From the cell containing the given text, extract its center point as [x, y] coordinate. 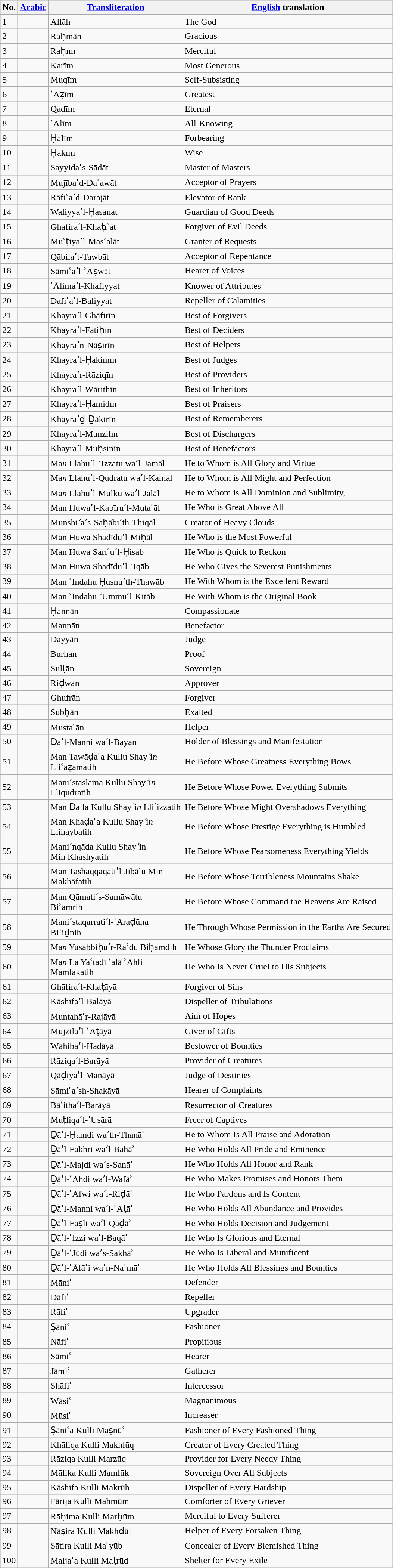
Waliyyaʼl-Ḥasanāt [116, 212]
Provider of Creatures [288, 1061]
Forbearing [288, 138]
Sātira Kulli Maʿyūb [116, 1546]
25 [9, 374]
86 [9, 1356]
Judge of Destinies [288, 1075]
Muqīm [116, 80]
He Who Holds Decision and Judgement [288, 1223]
21 [9, 315]
Muṭliqaʼl-ʾUsārā [116, 1120]
He Who Is Glorious and Eternal [288, 1238]
43 [9, 640]
Khayraʼl-Ḥāmidīn [116, 404]
Burhān [116, 654]
Increaser [288, 1415]
Rāfiʿaʼd-Darajāt [116, 197]
49 [9, 727]
Ḏāʼl-Majdi waʼs-Sanāʾ [116, 1164]
Upgrader [288, 1312]
Best of Rememberers [288, 419]
Exalted [288, 712]
4 [9, 65]
7 [9, 109]
No. [9, 7]
He Who Is Liberal and Munificent [288, 1253]
Ḥalīm [116, 138]
77 [9, 1223]
65 [9, 1046]
5 [9, 80]
English translation [288, 7]
Mannān [116, 625]
He Who is Great Above All [288, 507]
Sovereign Over All Subjects [288, 1473]
Transliteration [116, 7]
ʿAlīm [116, 123]
Provider for Every Needy Thing [288, 1459]
15 [9, 227]
Man ʿIndahu ʾUmmuʼl-Kitāb [116, 596]
54 [9, 826]
62 [9, 1002]
Man ʿIndahu Ḥusnuʼth-Thawāb [116, 581]
84 [9, 1327]
Ghufrān [116, 698]
Mustaʿān [116, 727]
Acceptor of Repentance [288, 256]
34 [9, 507]
Compassionate [288, 611]
Mujzilaʼl-ʿAṭāyā [116, 1031]
Man Llahuʼl-ʿIzzatu waʼl-Jamāl [116, 463]
Ḏāʼl-ʿĀlāʾi waʼn-Naʿmāʾ [116, 1268]
He Who Holds All Abundance and Provides [288, 1208]
56 [9, 876]
Repeller [288, 1297]
87 [9, 1371]
33 [9, 493]
Acceptor of Prayers [288, 182]
63 [9, 1016]
He Before Whose Prestige Everything is Humbled [288, 826]
Kāshifa Kulli Makrūb [116, 1487]
Comforter of Every Griever [288, 1501]
Ḏāʼl-Fakhri waʼl-Bahāʾ [116, 1149]
Hearer of Voices [288, 271]
Mujībaʼd-Daʿawāt [116, 182]
Ḏāʼl-ʿAhdi waʼl-Wafāʾ [116, 1179]
Maniʼstaqarratiʼl-ʾAraḍūnaBiʾiḏnih [116, 927]
Khāliqa Kulli Makhlūq [116, 1445]
Ḥannān [116, 611]
Qābilaʼt-Tawbāt [116, 256]
Munshiʾaʼs-Saḥābiʼth-Thiqāl [116, 522]
50 [9, 742]
Proof [288, 654]
He Before Whose Greatness Everything Bows [288, 762]
76 [9, 1208]
59 [9, 947]
Sovereign [288, 668]
He Before Whose Fearsomeness Everything Yields [288, 852]
78 [9, 1238]
He Who Is Never Cruel to His Subjects [288, 967]
Best of Benefactors [288, 448]
Best of Providers [288, 374]
He Who Holds All Honor and Rank [288, 1164]
28 [9, 419]
31 [9, 463]
Nāṣira Kulli Makhḏūl [116, 1531]
Wāsiʿ [116, 1401]
Ḥakīm [116, 153]
22 [9, 330]
Giver of Gifts [288, 1031]
Hearer of Complaints [288, 1090]
67 [9, 1075]
Rāfiʿ [116, 1312]
Dispeller of Tribulations [288, 1002]
95 [9, 1487]
100 [9, 1560]
Bāʿithaʼl-Barāyā [116, 1105]
75 [9, 1194]
Forgiver [288, 698]
88 [9, 1386]
Mūsiʿ [116, 1415]
38 [9, 567]
52 [9, 787]
Ḏāʼl-ʿAfwi waʼr-Riḍāʾ [116, 1194]
47 [9, 698]
32 [9, 478]
11 [9, 167]
Sāmiʿ [116, 1356]
Greatest [288, 94]
Karīm [116, 65]
58 [9, 927]
36 [9, 537]
Ṣāniʿ [116, 1327]
Raḥmān [116, 36]
Defender [288, 1282]
Qāḍiyaʼl-Manāyā [116, 1075]
He Before Whose Command the Heavens Are Raised [288, 901]
44 [9, 654]
72 [9, 1149]
Elevator of Rank [288, 197]
74 [9, 1179]
Man Llahuʼl-Qudratu waʼl-Kamāl [116, 478]
Maljaʾa Kulli Maṭrūd [116, 1560]
8 [9, 123]
Best of Dischargers [288, 434]
20 [9, 300]
He to Whom is All Dominion and Sublimity, [288, 493]
Wise [288, 153]
18 [9, 271]
89 [9, 1401]
60 [9, 967]
14 [9, 212]
1 [9, 22]
Ghāfiraʼl-Khaṭāyā [116, 987]
Best of Forgivers [288, 315]
He Whose Glory the Thunder Proclaims [288, 947]
45 [9, 668]
Dāfiʿ [116, 1297]
64 [9, 1031]
Judge [288, 640]
Man Tashaqqaqatiʼl-Jibālu MinMakhāfatih [116, 876]
Merciful [288, 51]
He Through Whose Permission in the Earths Are Secured [288, 927]
2 [9, 36]
Hearer [288, 1356]
Repeller of Calamities [288, 300]
23 [9, 345]
Ṣāniʿa Kulli Maṣnūʿ [116, 1430]
Approver [288, 683]
Forgiver of Evil Deeds [288, 227]
Khayraʼr-Rāziqīn [116, 374]
Most Generous [288, 65]
19 [9, 286]
Best of Inheritors [288, 389]
91 [9, 1430]
Helper [288, 727]
Maniʼstaslama Kullu ShayʾinLliqudratih [116, 787]
Gracious [288, 36]
Gatherer [288, 1371]
70 [9, 1120]
Fārija Kulli Mahmūm [116, 1501]
Intercessor [288, 1386]
Resurrector of Creatures [288, 1105]
Muʿṭiyaʼl-Masʾalāt [116, 241]
94 [9, 1473]
81 [9, 1282]
Māniʿ [116, 1282]
He Who Holds All Blessings and Bounties [288, 1268]
Best of Helpers [288, 345]
16 [9, 241]
Man Qāmatiʼs-Samāwātu Biʾamrih [116, 901]
Best of Judges [288, 360]
Mālika Kulli Mamlūk [116, 1473]
Creator of Heavy Clouds [288, 522]
51 [9, 762]
83 [9, 1312]
Knower of Attributes [288, 286]
Khayraʼn-Nāṣirīn [116, 345]
He Before Whose Power Everything Submits [288, 787]
The God [288, 22]
Man La Yaʿtadī ʿalā ʾAhliMamlakatih [116, 967]
41 [9, 611]
57 [9, 901]
Wāhibaʼl-Hadāyā [116, 1046]
42 [9, 625]
35 [9, 522]
Sāmiʿaʼl-ʾAṣwāt [116, 271]
85 [9, 1342]
66 [9, 1061]
46 [9, 683]
Ḏāʼl-Ḥamdi waʼth-Thanāʾ [116, 1135]
Forgiver of Sins [288, 987]
Man Huwa Sarīʿuʼl-Ḥisāb [116, 552]
Magnanimous [288, 1401]
71 [9, 1135]
Khayraʼl-Munzilīn [116, 434]
Jāmiʿ [116, 1371]
Man Tawāḍaʿa Kullu ShayʾinLliʿaẓamatih [116, 762]
Dayyān [116, 640]
ʿAẓīm [116, 94]
Dāfiʿaʼl-Baliyyāt [116, 300]
Man Huwa Shadīduʼl-Miḥāl [116, 537]
Rāziqa Kulli Marzūq [116, 1459]
He to Whom is All Glory and Virtue [288, 463]
Riḍwān [116, 683]
Merciful to Every Sufferer [288, 1516]
26 [9, 389]
61 [9, 987]
Shāfiʿ [116, 1386]
30 [9, 448]
10 [9, 153]
Man Huwaʼl-Kabīruʼl-Mutaʿāl [116, 507]
Khayraʼl-Ḥākimīn [116, 360]
69 [9, 1105]
Benefactor [288, 625]
Guardian of Good Deeds [288, 212]
Khayraʼl-Ghāfirīn [116, 315]
He Who Gives the Severest Punishments [288, 567]
9 [9, 138]
Sulṭān [116, 668]
3 [9, 51]
ʿĀlimaʼl-Khafiyyāt [116, 286]
68 [9, 1090]
He to Whom is All Might and Perfection [288, 478]
Dispeller of Every Hardship [288, 1487]
Granter of Requests [288, 241]
73 [9, 1164]
Raḥīm [116, 51]
He Before Whose Terribleness Mountains Shake [288, 876]
Man Llahuʼl-Mulku waʼl-Jalāl [116, 493]
Ḏāʼl-ʿIzzi waʼl-Baqāʾ [116, 1238]
Qadīm [116, 109]
Man Khaḍaʿa Kullu ShayʾinLlihaybatih [116, 826]
12 [9, 182]
Freer of Captives [288, 1120]
53 [9, 807]
Kāshifaʼl-Balāyā [116, 1002]
He With Whom is the Excellent Reward [288, 581]
Allāh [116, 22]
Bestower of Bounties [288, 1046]
6 [9, 94]
80 [9, 1268]
Arabic [33, 7]
Man Huwa Shadīduʼl-ʿIqāb [116, 567]
40 [9, 596]
Ḏāʼl-Manni waʼl-Bayān [116, 742]
Khayraʼl-Wārithīn [116, 389]
Holder of Blessings and Manifestation [288, 742]
Sāmiʿaʼsh-Shakāyā [116, 1090]
Maniʼnqāda Kullu ShayʾinMin Khashyatih [116, 852]
97 [9, 1516]
Eternal [288, 109]
55 [9, 852]
He With Whom is the Original Book [288, 596]
92 [9, 1445]
24 [9, 360]
Creator of Every Created Thing [288, 1445]
Propitious [288, 1342]
He Who Pardons and Is Content [288, 1194]
17 [9, 256]
99 [9, 1546]
37 [9, 552]
Khayraʼl-Fātiḥīn [116, 330]
13 [9, 197]
Best of Praisers [288, 404]
Best of Deciders [288, 330]
Man Ḏalla Kullu Shayʾin Lliʿizzatih [116, 807]
He Who Holds All Pride and Eminence [288, 1149]
He Before Whose Might Overshadows Everything [288, 807]
He to Whom Is All Praise and Adoration [288, 1135]
Muntahāʼr-Rajāyā [116, 1016]
48 [9, 712]
Ḏāʼl-Faṣli waʼl-Qaḍāʾ [116, 1223]
98 [9, 1531]
Man Yusabbiḥuʼr-Raʿdu Biḥamdih [116, 947]
Khayraʼḏ-Ḏākirīn [116, 419]
Sayyidaʼs-Sādāt [116, 167]
Rāḥima Kulli Marḥūm [116, 1516]
96 [9, 1501]
Self-Subsisting [288, 80]
Khayraʼl-Muḥsinīn [116, 448]
Shelter for Every Exile [288, 1560]
93 [9, 1459]
Ḏāʼl-Manni waʼl-ʿAṭāʾ [116, 1208]
He Who is Quick to Reckon [288, 552]
Ghāfiraʼl-Khaṭīʾāt [116, 227]
Aim of Hopes [288, 1016]
Fashioner of Every Fashioned Thing [288, 1430]
82 [9, 1297]
29 [9, 434]
He Who is the Most Powerful [288, 537]
Subḥān [116, 712]
Rāziqaʼl-Barāyā [116, 1061]
Nāfiʿ [116, 1342]
Helper of Every Forsaken Thing [288, 1531]
Fashioner [288, 1327]
39 [9, 581]
All-Knowing [288, 123]
Ḏāʼl-ʿJūdi waʼs-Sakhāʾ [116, 1253]
90 [9, 1415]
79 [9, 1253]
He Who Makes Promises and Honors Them [288, 1179]
Master of Masters [288, 167]
Concealer of Every Blemished Thing [288, 1546]
27 [9, 404]
